Pinpoint the cell where the given text exists, returning its [X, Y] midpoint coordinate. 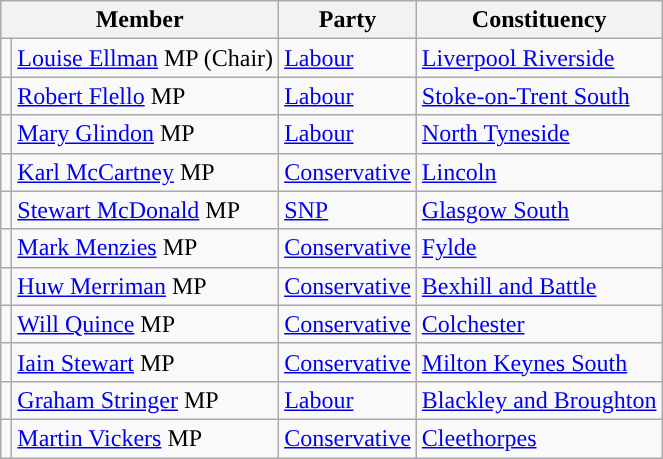
Lincoln [539, 172]
Karl McCartney MP [146, 172]
Stoke-on-Trent South [539, 96]
North Tyneside [539, 134]
Fylde [539, 248]
Mary Glindon MP [146, 134]
Glasgow South [539, 210]
Colchester [539, 324]
SNP [348, 210]
Iain Stewart MP [146, 362]
Party [348, 20]
Bexhill and Battle [539, 286]
Robert Flello MP [146, 96]
Will Quince MP [146, 324]
Stewart McDonald MP [146, 210]
Liverpool Riverside [539, 58]
Blackley and Broughton [539, 400]
Martin Vickers MP [146, 438]
Constituency [539, 20]
Mark Menzies MP [146, 248]
Member [140, 20]
Louise Ellman MP (Chair) [146, 58]
Graham Stringer MP [146, 400]
Huw Merriman MP [146, 286]
Cleethorpes [539, 438]
Milton Keynes South [539, 362]
